Identify which cell holds the provided text, then report its [x, y] central coordinate. 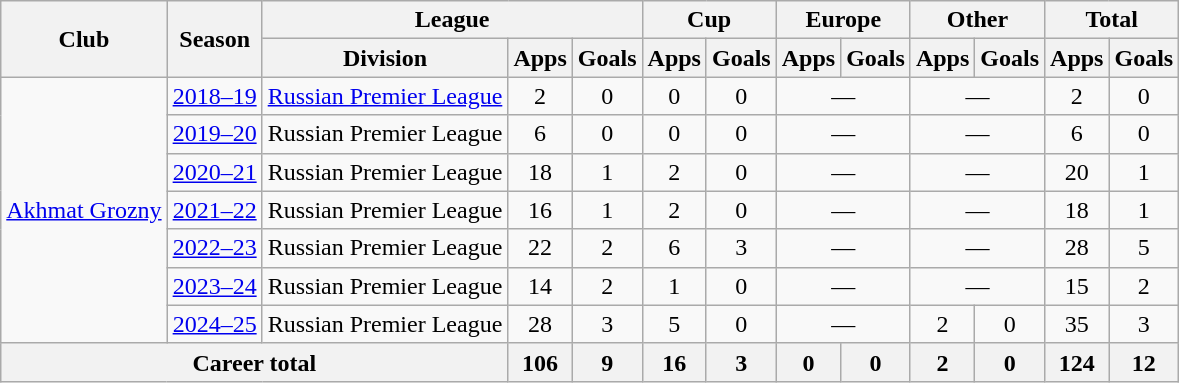
22 [540, 248]
Europe [843, 20]
9 [607, 362]
Season [214, 39]
Career total [254, 362]
Division [385, 58]
2018–19 [214, 96]
Cup [709, 20]
Club [84, 39]
2024–25 [214, 324]
2022–23 [214, 248]
Akhmat Grozny [84, 210]
League [452, 20]
2020–21 [214, 172]
Total [1112, 20]
15 [1077, 286]
14 [540, 286]
20 [1077, 172]
Other [977, 20]
35 [1077, 324]
2023–24 [214, 286]
2021–22 [214, 210]
124 [1077, 362]
12 [1144, 362]
106 [540, 362]
2019–20 [214, 134]
